Find where the given text appears and provide that cell's center as [x, y] coordinate. 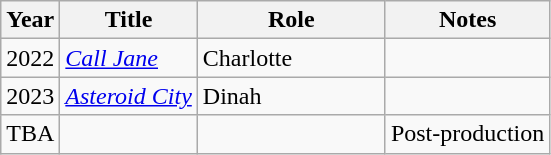
Post-production [467, 134]
Dinah [291, 96]
Year [30, 20]
Asteroid City [129, 96]
Title [129, 20]
2022 [30, 58]
2023 [30, 96]
Role [291, 20]
Notes [467, 20]
Charlotte [291, 58]
Call Jane [129, 58]
TBA [30, 134]
